Determine the (X, Y) coordinate at the center of the cell enclosing the given text.  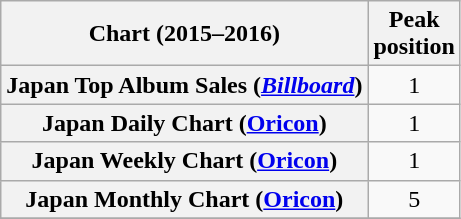
Japan Monthly Chart (Oricon) (184, 199)
Japan Top Album Sales (Billboard) (184, 85)
Japan Daily Chart (Oricon) (184, 123)
Peakposition (414, 34)
5 (414, 199)
Chart (2015–2016) (184, 34)
Japan Weekly Chart (Oricon) (184, 161)
